Extract the (X, Y) coordinate from the center of the cell holding the provided text.  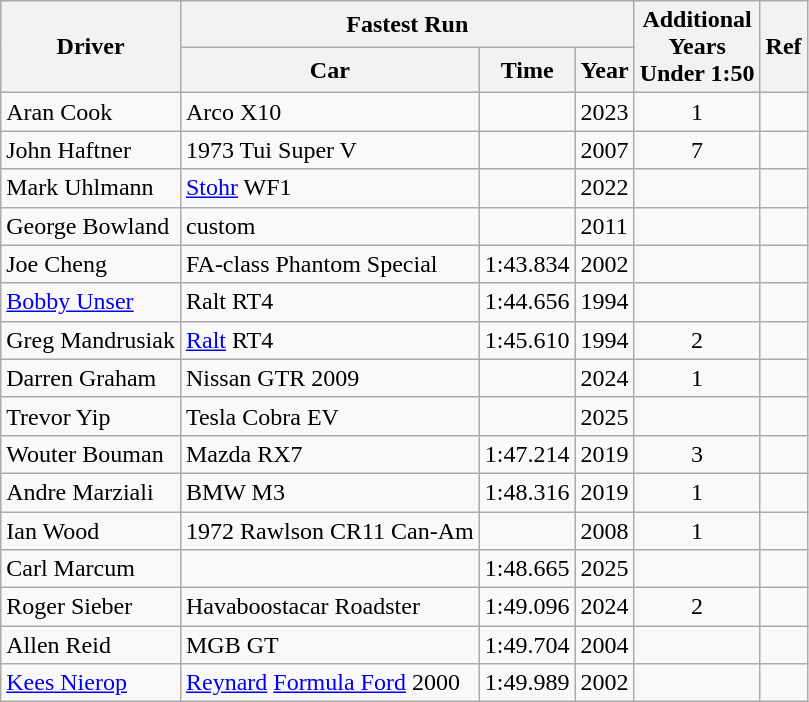
2022 (604, 188)
1:49.096 (527, 607)
Bobby Unser (91, 302)
AdditionalYearsUnder 1:50 (697, 47)
1:48.316 (527, 492)
George Bowland (91, 226)
1:44.656 (527, 302)
Nissan GTR 2009 (330, 378)
2011 (604, 226)
Darren Graham (91, 378)
Allen Reid (91, 645)
Joe Cheng (91, 264)
1:48.665 (527, 569)
1:49.704 (527, 645)
Tesla Cobra EV (330, 416)
Havaboostacar Roadster (330, 607)
1972 Rawlson CR11 Can-Am (330, 531)
Ian Wood (91, 531)
2008 (604, 531)
Aran Cook (91, 112)
Andre Marziali (91, 492)
John Haftner (91, 150)
3 (697, 454)
Time (527, 70)
1:43.834 (527, 264)
Mazda RX7 (330, 454)
Driver (91, 47)
Trevor Yip (91, 416)
Reynard Formula Ford 2000 (330, 683)
Stohr WF1 (330, 188)
Arco X10 (330, 112)
Fastest Run (407, 24)
1:49.989 (527, 683)
Ref (784, 47)
2004 (604, 645)
Car (330, 70)
Wouter Bouman (91, 454)
Mark Uhlmann (91, 188)
2023 (604, 112)
BMW M3 (330, 492)
Roger Sieber (91, 607)
1:47.214 (527, 454)
MGB GT (330, 645)
Year (604, 70)
Greg Mandrusiak (91, 340)
1:45.610 (527, 340)
custom (330, 226)
1973 Tui Super V (330, 150)
FA-class Phantom Special (330, 264)
2007 (604, 150)
Carl Marcum (91, 569)
7 (697, 150)
Kees Nierop (91, 683)
